Locate the cell with the specified text and output its [x, y] center coordinate. 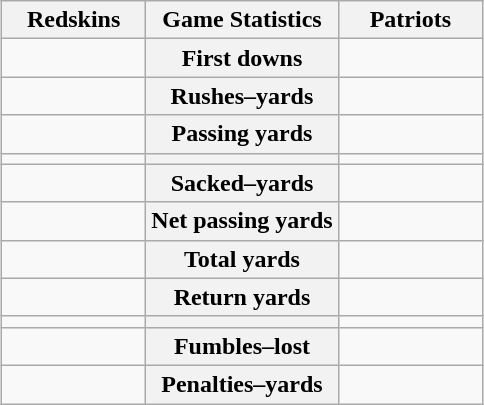
Net passing yards [242, 221]
Game Statistics [242, 20]
Sacked–yards [242, 183]
Rushes–yards [242, 96]
First downs [242, 58]
Penalties–yards [242, 384]
Total yards [242, 259]
Patriots [410, 20]
Fumbles–lost [242, 346]
Passing yards [242, 134]
Redskins [73, 20]
Return yards [242, 297]
